Provide the (X, Y) coordinate of the cell's center where the given text is located.  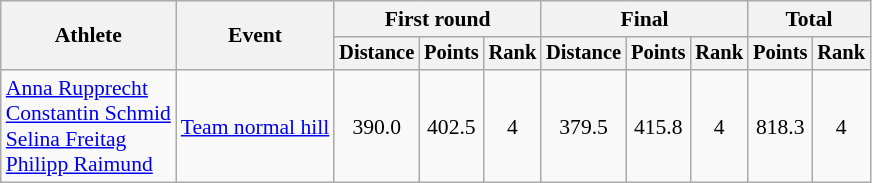
Team normal hill (255, 126)
390.0 (376, 126)
818.3 (780, 126)
415.8 (658, 126)
Athlete (88, 36)
Final (644, 19)
Event (255, 36)
379.5 (584, 126)
First round (438, 19)
Anna RupprechtConstantin SchmidSelina FreitagPhilipp Raimund (88, 126)
402.5 (451, 126)
Total (809, 19)
